Determine the (x, y) coordinate at the center of the cell enclosing the given text.  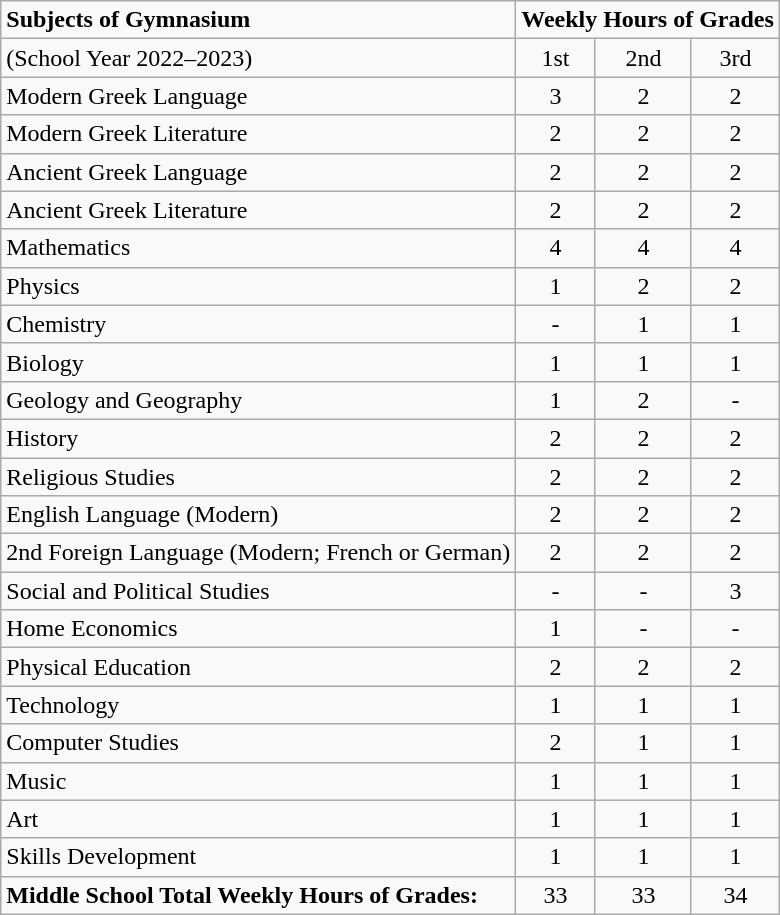
Biology (258, 362)
Technology (258, 705)
Modern Greek Literature (258, 134)
Home Economics (258, 629)
English Language (Modern) (258, 515)
(School Year 2022–2023) (258, 58)
Ancient Greek Language (258, 172)
Middle School Total Weekly Hours of Grades: (258, 895)
1st (556, 58)
Computer Studies (258, 743)
Art (258, 819)
Modern Greek Language (258, 96)
History (258, 438)
Mathematics (258, 248)
2nd Foreign Language (Modern; French or German) (258, 553)
Physical Education (258, 667)
Social and Political Studies (258, 591)
Weekly Hours of Grades (648, 20)
34 (735, 895)
Skills Development (258, 857)
Music (258, 781)
Ancient Greek Literature (258, 210)
3rd (735, 58)
Chemistry (258, 324)
Religious Studies (258, 477)
Subjects of Gymnasium (258, 20)
Geology and Geography (258, 400)
2nd (643, 58)
Physics (258, 286)
